Search for the cell housing the specified text and yield its (X, Y) center coordinate. 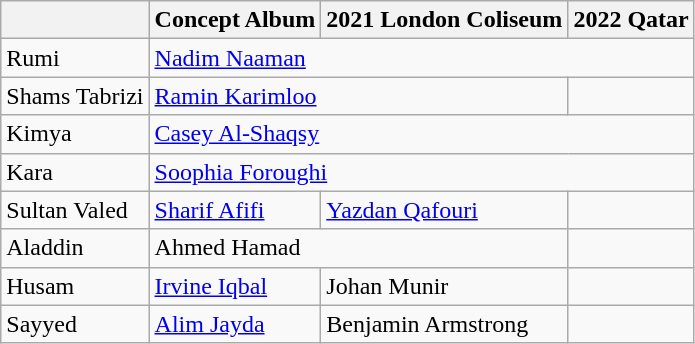
Rumi (75, 58)
Irvine Iqbal (235, 286)
Kimya (75, 134)
Kara (75, 172)
Benjamin Armstrong (444, 324)
Alim Jayda (235, 324)
Sayyed (75, 324)
Husam (75, 286)
Ahmed Hamad (358, 248)
Johan Munir (444, 286)
Shams Tabrizi (75, 96)
Sharif Afifi (235, 210)
Sultan Valed (75, 210)
Ramin Karimloo (358, 96)
Concept Album (235, 20)
2021 London Coliseum (444, 20)
Nadim Naaman (422, 58)
Aladdin (75, 248)
Yazdan Qafouri (444, 210)
Casey Al-Shaqsy (422, 134)
Soophia Foroughi (422, 172)
2022 Qatar (631, 20)
